Locate the cell with the specified text and output its (X, Y) center coordinate. 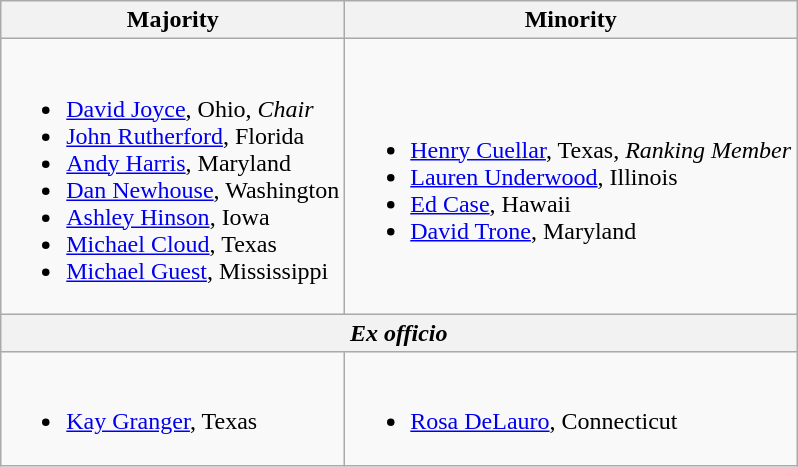
Henry Cuellar, Texas, Ranking MemberLauren Underwood, IllinoisEd Case, HawaiiDavid Trone, Maryland (571, 176)
Minority (571, 20)
Kay Granger, Texas (173, 408)
Majority (173, 20)
Ex officio (399, 333)
Rosa DeLauro, Connecticut (571, 408)
